Search for the cell housing the specified text and yield its [X, Y] center coordinate. 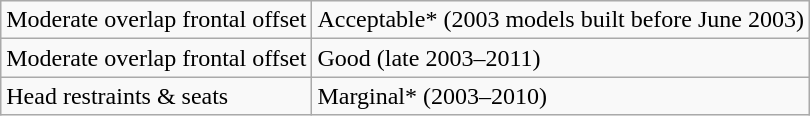
Marginal* (2003–2010) [561, 96]
Good (late 2003–2011) [561, 58]
Acceptable* (2003 models built before June 2003) [561, 20]
Head restraints & seats [156, 96]
